Capture the cell that displays the provided text and extract its [X, Y] central coordinate. 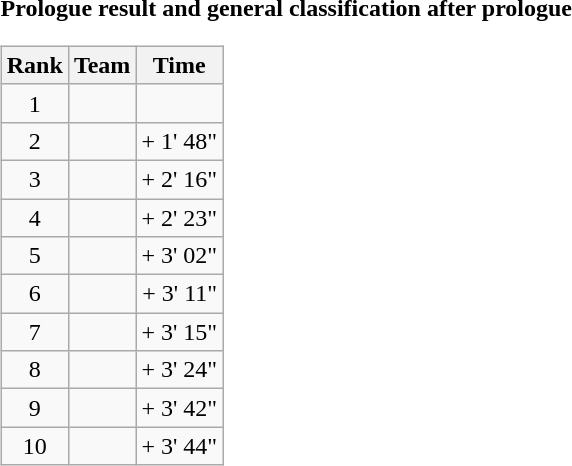
Rank [34, 65]
2 [34, 141]
6 [34, 294]
+ 3' 15" [180, 332]
Time [180, 65]
+ 3' 44" [180, 446]
1 [34, 103]
+ 2' 16" [180, 179]
+ 2' 23" [180, 217]
9 [34, 408]
+ 3' 11" [180, 294]
10 [34, 446]
+ 1' 48" [180, 141]
+ 3' 42" [180, 408]
+ 3' 24" [180, 370]
Team [102, 65]
4 [34, 217]
7 [34, 332]
3 [34, 179]
8 [34, 370]
+ 3' 02" [180, 256]
5 [34, 256]
